Provide the [x, y] coordinate of the cell's center where the given text is located.  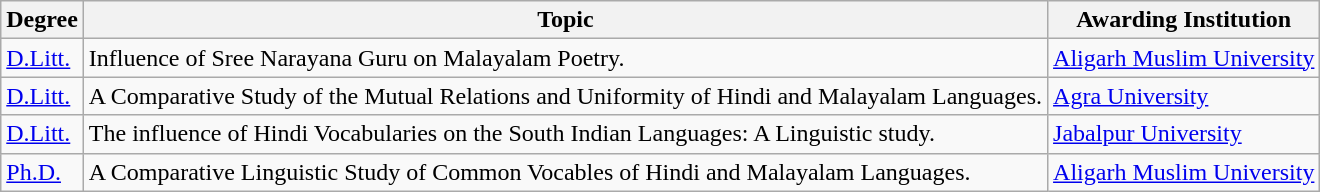
Ph.D. [42, 172]
Agra University [1184, 96]
Degree [42, 20]
A Comparative Study of the Mutual Relations and Uniformity of Hindi and Malayalam Languages. [565, 96]
A Comparative Linguistic Study of Common Vocables of Hindi and Malayalam Languages. [565, 172]
Topic [565, 20]
Awarding Institution [1184, 20]
Influence of Sree Narayana Guru on Malayalam Poetry. [565, 58]
Jabalpur University [1184, 134]
The influence of Hindi Vocabularies on the South Indian Languages: A Linguistic study. [565, 134]
